Provide the [X, Y] coordinate of the cell's center where the given text is located.  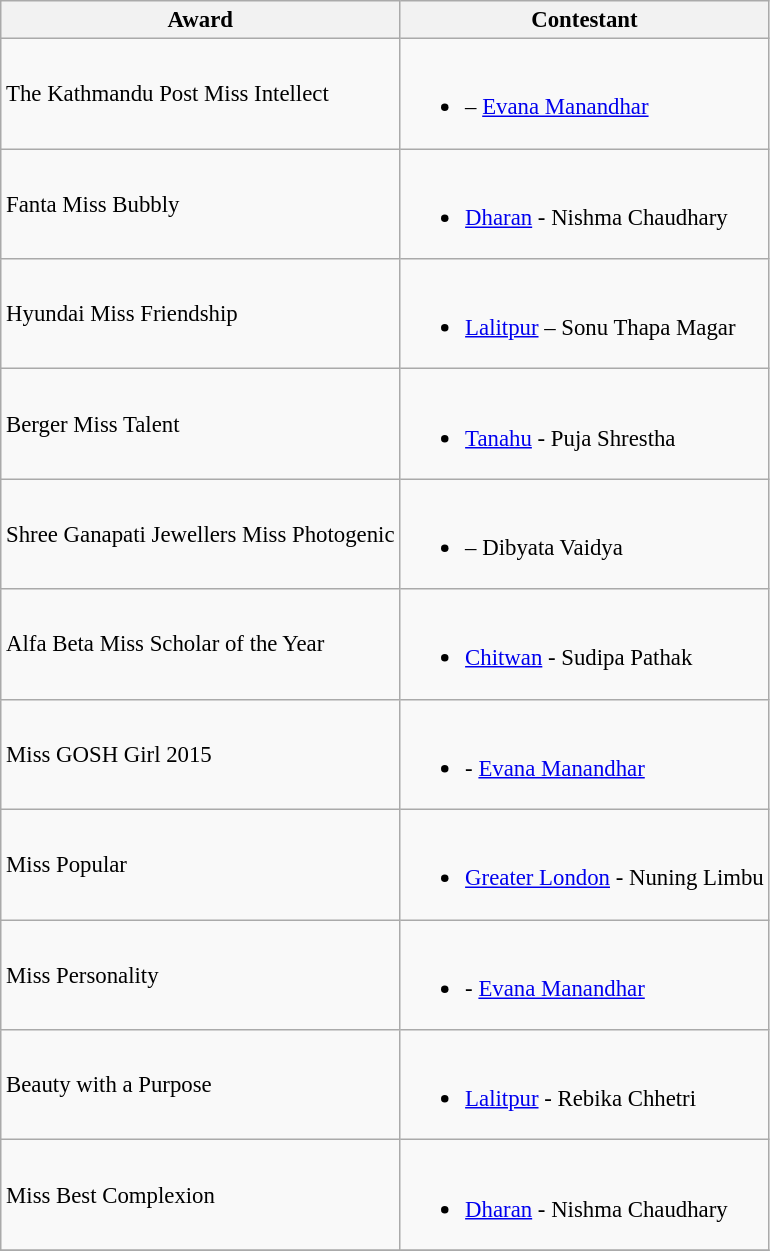
– Evana Manandhar [584, 94]
Miss GOSH Girl 2015 [200, 754]
Award [200, 20]
Berger Miss Talent [200, 424]
Beauty with a Purpose [200, 1085]
– Dibyata Vaidya [584, 534]
Lalitpur – Sonu Thapa Magar [584, 314]
Miss Personality [200, 975]
Chitwan - Sudipa Pathak [584, 644]
Miss Popular [200, 865]
Lalitpur - Rebika Chhetri [584, 1085]
Tanahu - Puja Shrestha [584, 424]
Shree Ganapati Jewellers Miss Photogenic [200, 534]
Greater London - Nuning Limbu [584, 865]
Hyundai Miss Friendship [200, 314]
The Kathmandu Post Miss Intellect [200, 94]
Contestant [584, 20]
Fanta Miss Bubbly [200, 204]
Alfa Beta Miss Scholar of the Year [200, 644]
Miss Best Complexion [200, 1195]
